Output the (x, y) coordinate of the center of the cell containing the given text.  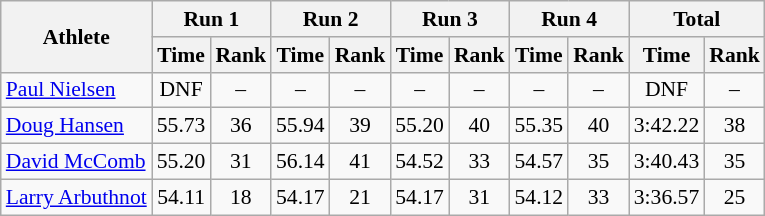
36 (240, 126)
Run 1 (212, 19)
56.14 (300, 162)
39 (360, 126)
55.73 (182, 126)
21 (360, 197)
Run 4 (570, 19)
Doug Hansen (76, 126)
Paul Nielsen (76, 90)
54.57 (540, 162)
Run 2 (330, 19)
Total (697, 19)
54.52 (420, 162)
55.94 (300, 126)
54.12 (540, 197)
25 (734, 197)
3:42.22 (666, 126)
3:36.57 (666, 197)
Run 3 (450, 19)
Athlete (76, 36)
55.35 (540, 126)
54.11 (182, 197)
Larry Arbuthnot (76, 197)
18 (240, 197)
3:40.43 (666, 162)
38 (734, 126)
David McComb (76, 162)
41 (360, 162)
